Return (X, Y) of the center of cell containing provided text 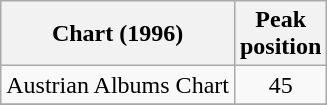
Austrian Albums Chart (118, 85)
Peakposition (280, 34)
Chart (1996) (118, 34)
45 (280, 85)
